Output the [x, y] coordinate of the center of the cell containing the given text.  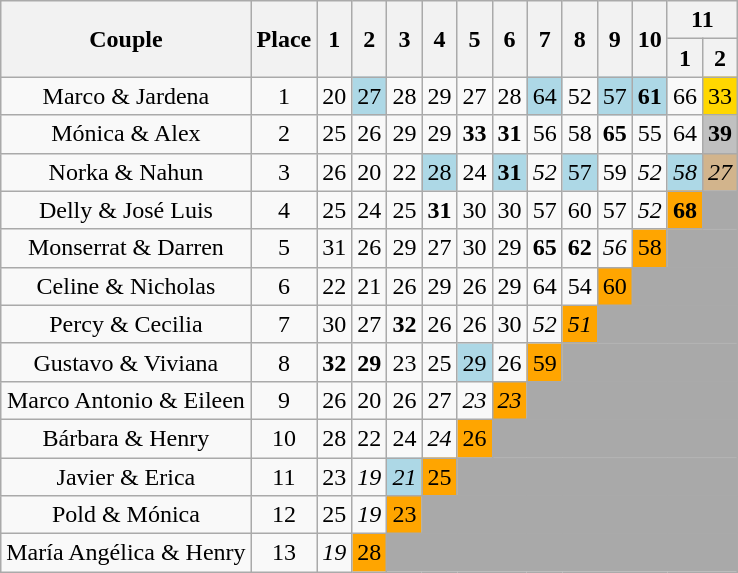
Gustavo & Viviana [126, 362]
Monserrat & Darren [126, 248]
Marco & Jardena [126, 96]
66 [684, 96]
María Angélica & Henry [126, 553]
Couple [126, 39]
Celine & Nicholas [126, 286]
61 [650, 96]
Javier & Erica [126, 477]
62 [580, 248]
Norka & Nahun [126, 172]
Pold & Mónica [126, 515]
Mónica & Alex [126, 134]
13 [284, 553]
55 [650, 134]
12 [284, 515]
Place [284, 39]
Marco Antonio & Eileen [126, 400]
Percy & Cecilia [126, 324]
68 [684, 210]
54 [580, 286]
51 [580, 324]
Delly & José Luis [126, 210]
39 [720, 134]
Bárbara & Henry [126, 438]
